Determine the (X, Y) coordinate at the center of the cell enclosing the given text.  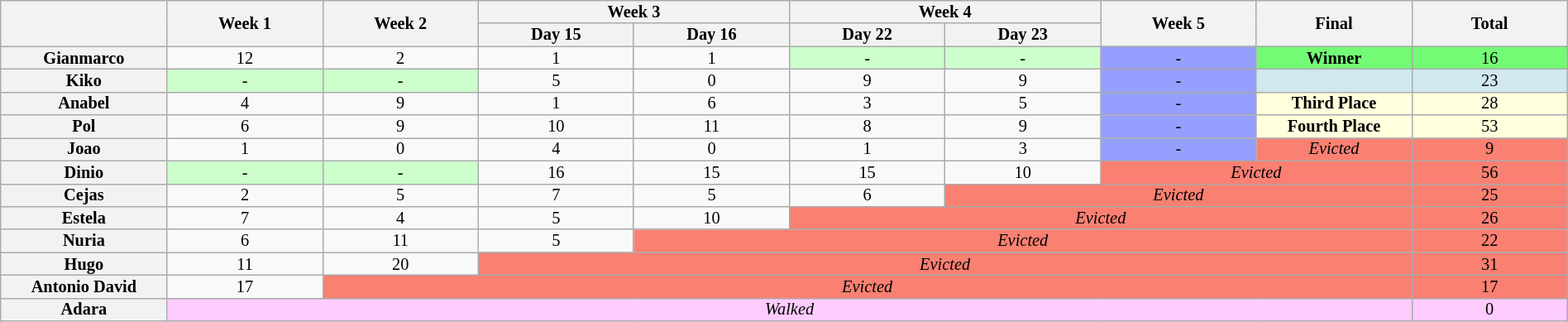
22 (1489, 241)
Joao (84, 149)
Antonio David (84, 286)
Fourth Place (1334, 127)
Hugo (84, 264)
Week 5 (1178, 23)
Week 2 (400, 23)
Kiko (84, 80)
12 (245, 58)
Week 1 (245, 23)
Day 23 (1023, 35)
56 (1489, 172)
Day 15 (556, 35)
8 (868, 127)
Total (1489, 23)
Week 3 (633, 12)
Dinio (84, 172)
Anabel (84, 103)
Gianmarco (84, 58)
31 (1489, 264)
Day 22 (868, 35)
Week 4 (945, 12)
28 (1489, 103)
Nuria (84, 241)
20 (400, 264)
53 (1489, 127)
26 (1489, 218)
Estela (84, 218)
25 (1489, 195)
Walked (789, 310)
Final (1334, 23)
Day 16 (711, 35)
Winner (1334, 58)
23 (1489, 80)
Cejas (84, 195)
Adara (84, 310)
Pol (84, 127)
Third Place (1334, 103)
